Extract the [x, y] coordinate from the center of the cell holding the provided text.  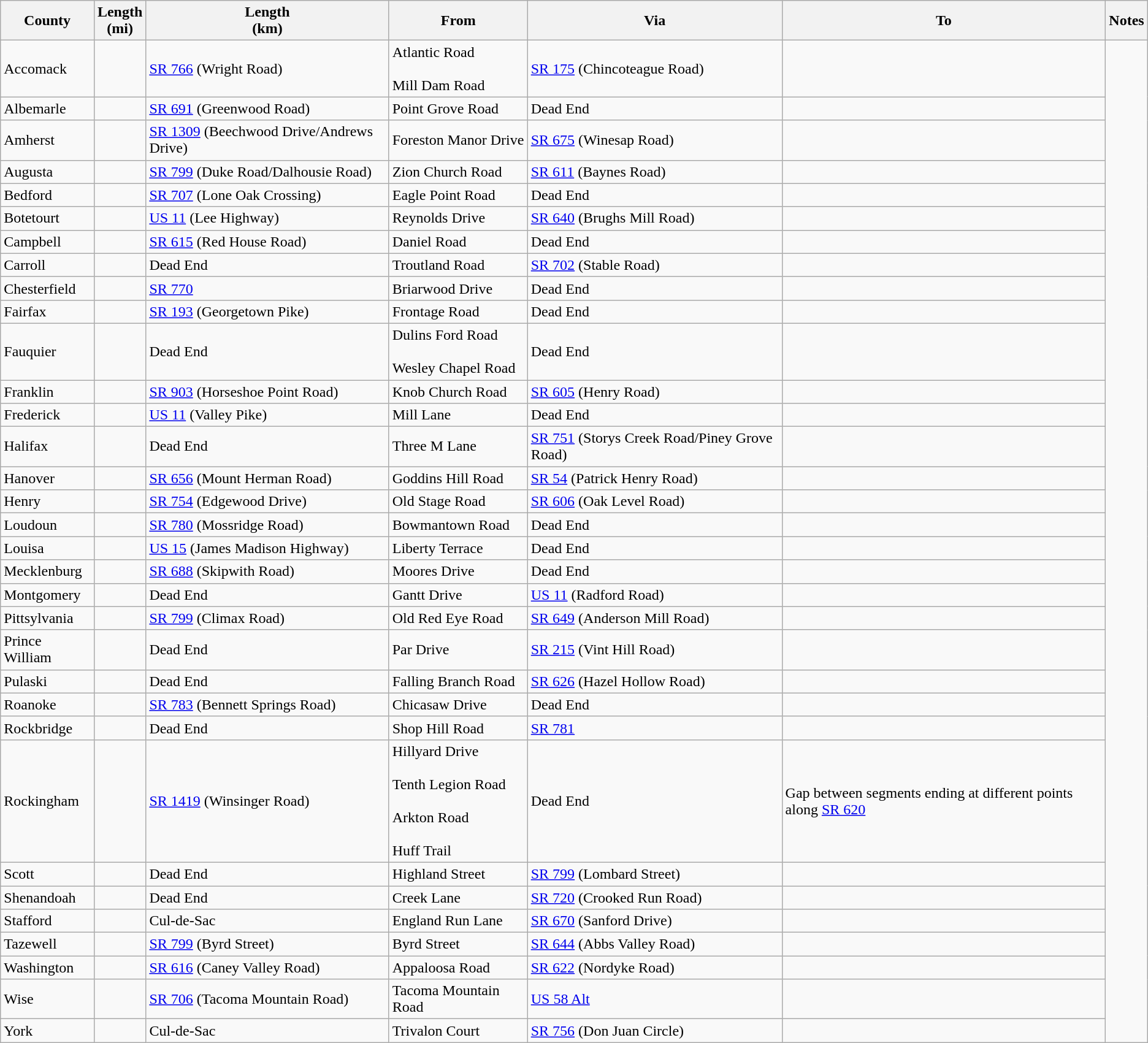
Carroll [48, 265]
Roanoke [48, 705]
SR 1309 (Beechwood Drive/Andrews Drive) [267, 140]
Gap between segments ending at different points along SR 620 [944, 801]
Accomack [48, 69]
Rockbridge [48, 728]
Fairfax [48, 311]
Franklin [48, 392]
SR 799 (Duke Road/Dalhousie Road) [267, 172]
Halifax [48, 446]
Frontage Road [458, 311]
Knob Church Road [458, 392]
SR 691 (Greenwood Road) [267, 109]
Mecklenburg [48, 571]
Loudoun [48, 525]
Bedford [48, 195]
SR 903 (Horseshoe Point Road) [267, 392]
SR 751 (Storys Creek Road/Piney Grove Road) [655, 446]
Three M Lane [458, 446]
Frederick [48, 415]
SR 615 (Red House Road) [267, 242]
SR 605 (Henry Road) [655, 392]
Augusta [48, 172]
SR 675 (Winesap Road) [655, 140]
Bowmantown Road [458, 525]
Falling Branch Road [458, 681]
SR 649 (Anderson Mill Road) [655, 618]
SR 622 (Nordyke Road) [655, 968]
Point Grove Road [458, 109]
SR 688 (Skipwith Road) [267, 571]
Moores Drive [458, 571]
Dulins Ford RoadWesley Chapel Road [458, 351]
SR 1419 (Winsinger Road) [267, 801]
Creek Lane [458, 897]
Old Stage Road [458, 502]
Pulaski [48, 681]
Liberty Terrace [458, 548]
County [48, 21]
Par Drive [458, 650]
Goddins Hill Road [458, 478]
Appaloosa Road [458, 968]
SR 175 (Chincoteague Road) [655, 69]
Pittsylvania [48, 618]
SR 799 (Climax Road) [267, 618]
Briarwood Drive [458, 288]
Scott [48, 874]
Chesterfield [48, 288]
SR 656 (Mount Herman Road) [267, 478]
US 15 (James Madison Highway) [267, 548]
SR 799 (Byrd Street) [267, 944]
Foreston Manor Drive [458, 140]
Daniel Road [458, 242]
Eagle Point Road [458, 195]
Amherst [48, 140]
Trivalon Court [458, 1031]
SR 670 (Sanford Drive) [655, 921]
Shenandoah [48, 897]
England Run Lane [458, 921]
US 11 (Valley Pike) [267, 415]
Length(km) [267, 21]
Shop Hill Road [458, 728]
SR 616 (Caney Valley Road) [267, 968]
SR 54 (Patrick Henry Road) [655, 478]
Mill Lane [458, 415]
SR 707 (Lone Oak Crossing) [267, 195]
US 11 (Lee Highway) [267, 218]
Gantt Drive [458, 595]
US 11 (Radford Road) [655, 595]
Via [655, 21]
SR 706 (Tacoma Mountain Road) [267, 999]
SR 611 (Baynes Road) [655, 172]
SR 626 (Hazel Hollow Road) [655, 681]
SR 780 (Mossridge Road) [267, 525]
To [944, 21]
Albemarle [48, 109]
Notes [1127, 21]
Hillyard DriveTenth Legion RoadArkton RoadHuff Trail [458, 801]
Wise [48, 999]
Chicasaw Drive [458, 705]
Montgomery [48, 595]
Old Red Eye Road [458, 618]
Rockingham [48, 801]
Louisa [48, 548]
SR 193 (Georgetown Pike) [267, 311]
SR 215 (Vint Hill Road) [655, 650]
SR 606 (Oak Level Road) [655, 502]
US 58 Alt [655, 999]
SR 640 (Brughs Mill Road) [655, 218]
Hanover [48, 478]
Henry [48, 502]
SR 754 (Edgewood Drive) [267, 502]
Reynolds Drive [458, 218]
SR 799 (Lombard Street) [655, 874]
Prince William [48, 650]
SR 644 (Abbs Valley Road) [655, 944]
From [458, 21]
SR 783 (Bennett Springs Road) [267, 705]
Washington [48, 968]
SR 766 (Wright Road) [267, 69]
Fauquier [48, 351]
Stafford [48, 921]
SR 702 (Stable Road) [655, 265]
SR 756 (Don Juan Circle) [655, 1031]
York [48, 1031]
Atlantic RoadMill Dam Road [458, 69]
SR 720 (Crooked Run Road) [655, 897]
Length(mi) [120, 21]
Campbell [48, 242]
Tacoma Mountain Road [458, 999]
Highland Street [458, 874]
SR 781 [655, 728]
Botetourt [48, 218]
Troutland Road [458, 265]
Zion Church Road [458, 172]
Byrd Street [458, 944]
SR 770 [267, 288]
Tazewell [48, 944]
